Capture the cell that displays the provided text and extract its (x, y) central coordinate. 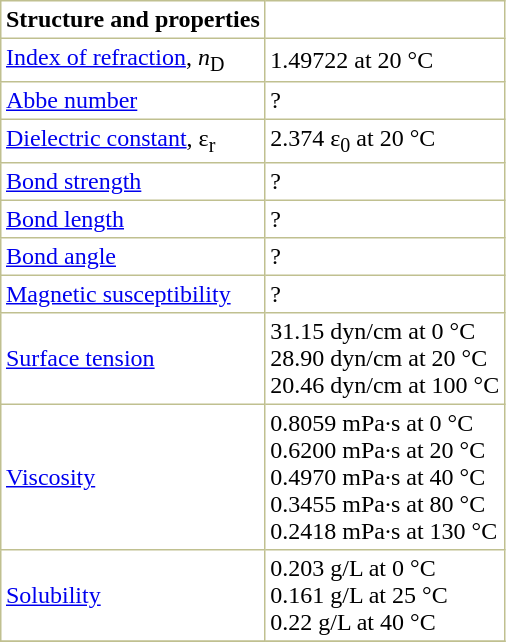
Structure and properties (133, 20)
Magnetic susceptibility (133, 295)
Bond angle (133, 257)
Index of refraction, nD (133, 60)
1.49722 at 20 °C (384, 60)
Bond length (133, 220)
Solubility (133, 596)
Abbe number (133, 101)
Bond strength (133, 182)
0.8059 mPa·s at 0 °C0.6200 mPa·s at 20 °C0.4970 mPa·s at 40 °C0.3455 mPa·s at 80 °C0.2418 mPa·s at 130 °C (384, 478)
31.15 dyn/cm at 0 °C28.90 dyn/cm at 20 °C20.46 dyn/cm at 100 °C (384, 359)
2.374 ε0 at 20 °C (384, 142)
Viscosity (133, 478)
Surface tension (133, 359)
Dielectric constant, εr (133, 142)
0.203 g/L at 0 °C 0.161 g/L at 25 °C 0.22 g/L at 40 °C (384, 596)
